From the cell containing the given text, extract its center point as (X, Y) coordinate. 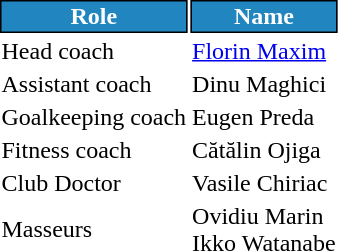
Assistant coach (94, 84)
Florin Maxim (264, 51)
Dinu Maghici (264, 84)
Club Doctor (94, 183)
Head coach (94, 51)
Vasile Chiriac (264, 183)
Role (94, 16)
Eugen Preda (264, 117)
Cătălin Ojiga (264, 150)
Fitness coach (94, 150)
Name (264, 16)
Goalkeeping coach (94, 117)
